Identify which cell holds the provided text, then report its [x, y] central coordinate. 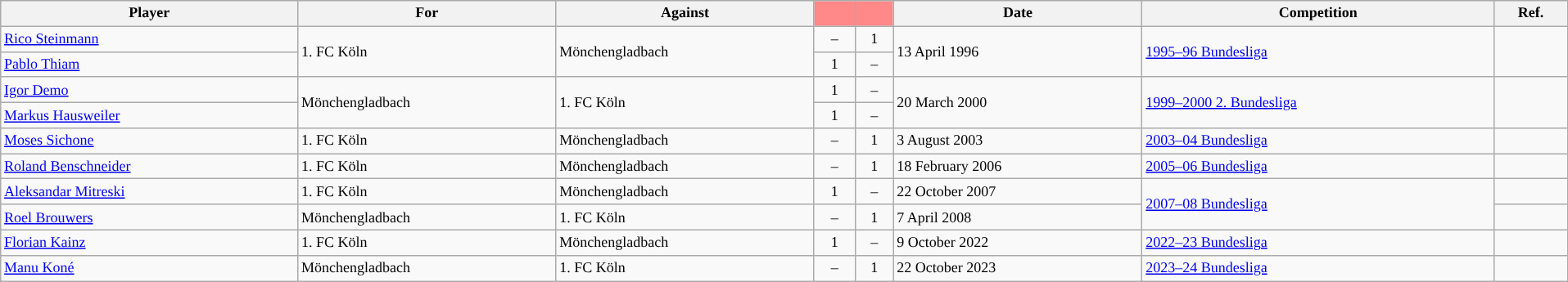
2023–24 Bundesliga [1318, 268]
18 February 2006 [1018, 167]
7 April 2008 [1018, 217]
22 October 2023 [1018, 268]
3 August 2003 [1018, 141]
Player [149, 13]
Rico Steinmann [149, 39]
Manu Koné [149, 268]
Competition [1318, 13]
20 March 2000 [1018, 102]
Date [1018, 13]
2003–04 Bundesliga [1318, 141]
1999–2000 2. Bundesliga [1318, 102]
1995–96 Bundesliga [1318, 51]
2022–23 Bundesliga [1318, 242]
Moses Sichone [149, 141]
2007–08 Bundesliga [1318, 204]
Markus Hausweiler [149, 114]
Igor Demo [149, 90]
Florian Kainz [149, 242]
2005–06 Bundesliga [1318, 167]
Ref. [1531, 13]
Roland Benschneider [149, 167]
For [427, 13]
9 October 2022 [1018, 242]
22 October 2007 [1018, 191]
Pablo Thiam [149, 64]
Against [685, 13]
Roel Brouwers [149, 217]
Aleksandar Mitreski [149, 191]
13 April 1996 [1018, 51]
